Extract the (X, Y) coordinate from the center of the cell holding the provided text.  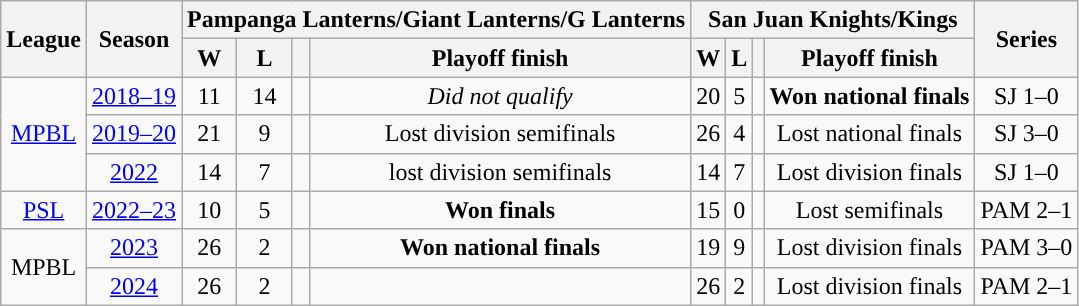
11 (210, 96)
21 (210, 134)
Did not qualify (500, 96)
19 (708, 248)
Won finals (500, 210)
2019–20 (134, 134)
2022–23 (134, 210)
4 (740, 134)
15 (708, 210)
SJ 3–0 (1026, 134)
Lost semifinals (870, 210)
PSL (44, 210)
League (44, 39)
2018–19 (134, 96)
0 (740, 210)
Lost national finals (870, 134)
lost division semifinals (500, 172)
Series (1026, 39)
2023 (134, 248)
10 (210, 210)
20 (708, 96)
San Juan Knights/Kings (833, 20)
2022 (134, 172)
Season (134, 39)
Lost division semifinals (500, 134)
Pampanga Lanterns/Giant Lanterns/G Lanterns (436, 20)
PAM 3–0 (1026, 248)
2024 (134, 286)
